For the text-containing cell, return its midpoint in (x, y) coordinate format. 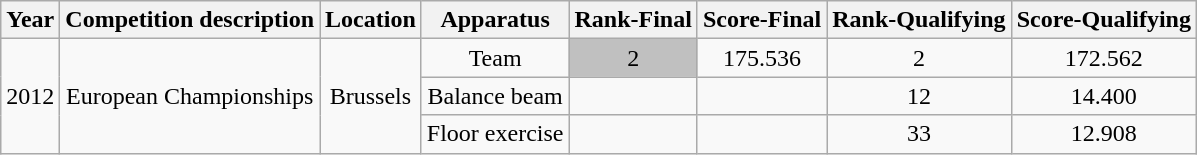
Apparatus (495, 20)
Score-Qualifying (1104, 20)
Rank-Final (633, 20)
Location (371, 20)
12.908 (1104, 134)
12 (919, 96)
Balance beam (495, 96)
Score-Final (762, 20)
172.562 (1104, 58)
Year (30, 20)
2012 (30, 96)
European Championships (190, 96)
Floor exercise (495, 134)
Team (495, 58)
Brussels (371, 96)
14.400 (1104, 96)
33 (919, 134)
Competition description (190, 20)
Rank-Qualifying (919, 20)
175.536 (762, 58)
